Detect which cell encompasses the target text, then output its [x, y] center coordinate. 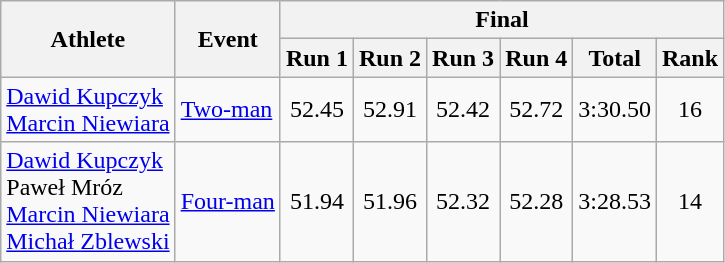
16 [690, 110]
Two-man [228, 110]
Total [615, 58]
Final [502, 20]
Run 4 [536, 58]
14 [690, 202]
Event [228, 39]
Four-man [228, 202]
52.45 [316, 110]
51.94 [316, 202]
Dawid KupczykPaweł MrózMarcin NiewiaraMichał Zblewski [88, 202]
Dawid KupczykMarcin Niewiara [88, 110]
Athlete [88, 39]
52.91 [390, 110]
Run 3 [464, 58]
3:28.53 [615, 202]
Run 1 [316, 58]
52.28 [536, 202]
52.42 [464, 110]
Rank [690, 58]
51.96 [390, 202]
52.32 [464, 202]
52.72 [536, 110]
Run 2 [390, 58]
3:30.50 [615, 110]
